Extract the [x, y] coordinate from the center of the cell holding the provided text.  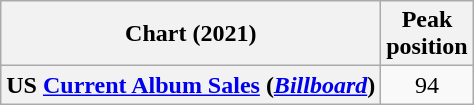
94 [427, 85]
Chart (2021) [191, 34]
US Current Album Sales (Billboard) [191, 85]
Peak position [427, 34]
